For the text-containing cell, return its midpoint in [x, y] coordinate format. 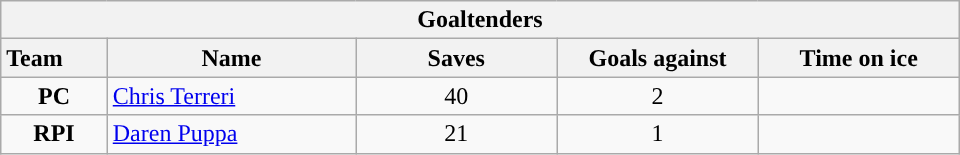
Team [54, 58]
40 [456, 96]
2 [658, 96]
1 [658, 134]
PC [54, 96]
Goals against [658, 58]
21 [456, 134]
Daren Puppa [232, 134]
Chris Terreri [232, 96]
Goaltenders [480, 20]
Time on ice [858, 58]
Name [232, 58]
RPI [54, 134]
Saves [456, 58]
